Detect which cell encompasses the target text, then output its (X, Y) center coordinate. 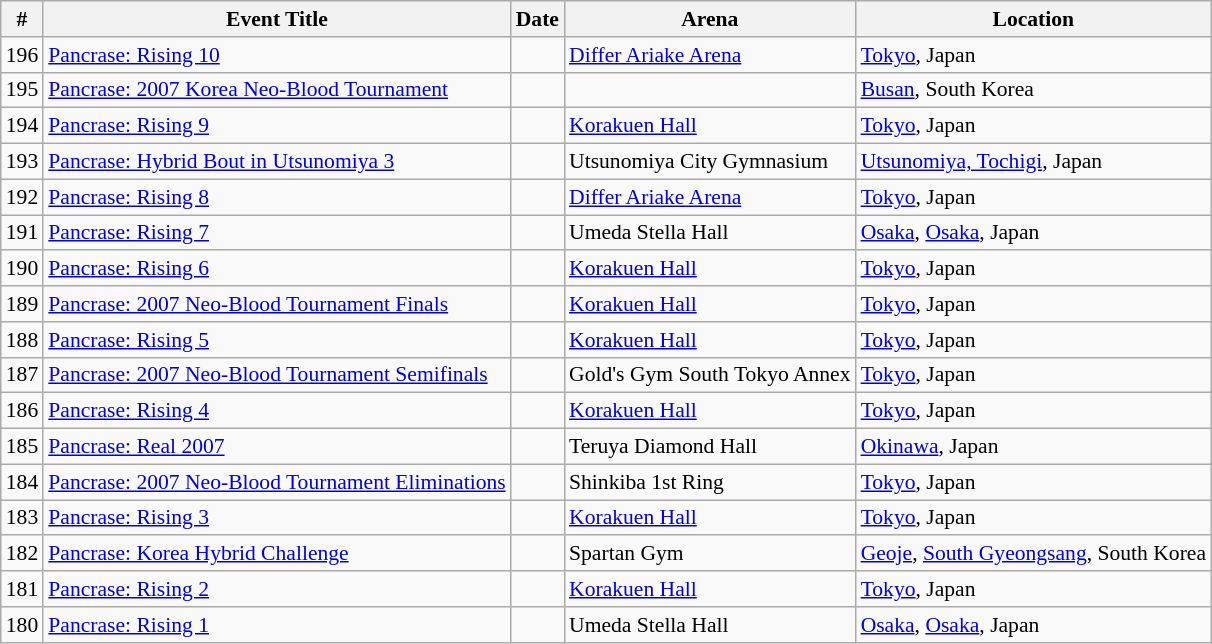
194 (22, 126)
Pancrase: Rising 1 (276, 625)
Utsunomiya, Tochigi, Japan (1034, 162)
193 (22, 162)
Pancrase: Rising 10 (276, 55)
# (22, 19)
Pancrase: Rising 9 (276, 126)
Pancrase: 2007 Neo-Blood Tournament Semifinals (276, 375)
Busan, South Korea (1034, 90)
Date (538, 19)
196 (22, 55)
182 (22, 554)
188 (22, 340)
184 (22, 482)
186 (22, 411)
Okinawa, Japan (1034, 447)
Utsunomiya City Gymnasium (710, 162)
Pancrase: Rising 3 (276, 518)
Pancrase: Rising 8 (276, 197)
Spartan Gym (710, 554)
Shinkiba 1st Ring (710, 482)
187 (22, 375)
195 (22, 90)
Arena (710, 19)
191 (22, 233)
Geoje, South Gyeongsang, South Korea (1034, 554)
Pancrase: 2007 Neo-Blood Tournament Finals (276, 304)
180 (22, 625)
Pancrase: Rising 2 (276, 589)
Teruya Diamond Hall (710, 447)
189 (22, 304)
Pancrase: 2007 Korea Neo-Blood Tournament (276, 90)
Event Title (276, 19)
190 (22, 269)
Pancrase: Korea Hybrid Challenge (276, 554)
Gold's Gym South Tokyo Annex (710, 375)
Pancrase: Real 2007 (276, 447)
Pancrase: Rising 4 (276, 411)
181 (22, 589)
192 (22, 197)
Pancrase: 2007 Neo-Blood Tournament Eliminations (276, 482)
185 (22, 447)
Pancrase: Rising 7 (276, 233)
183 (22, 518)
Pancrase: Rising 6 (276, 269)
Pancrase: Rising 5 (276, 340)
Pancrase: Hybrid Bout in Utsunomiya 3 (276, 162)
Location (1034, 19)
